Return the (x, y) coordinate for the center point of the cell that contains the specified text.  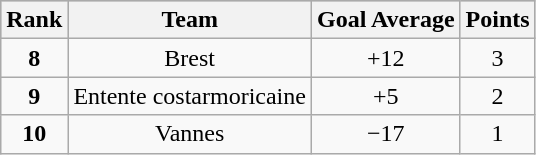
+12 (386, 58)
Entente costarmoricaine (190, 96)
9 (34, 96)
Rank (34, 20)
Brest (190, 58)
Vannes (190, 134)
Goal Average (386, 20)
10 (34, 134)
−17 (386, 134)
Team (190, 20)
8 (34, 58)
+5 (386, 96)
3 (498, 58)
1 (498, 134)
Points (498, 20)
2 (498, 96)
